Output the [x, y] coordinate of the center of the cell containing the given text.  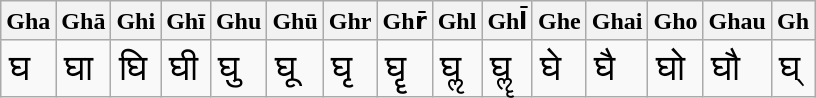
घो [676, 68]
Ghai [617, 21]
Gha [28, 21]
Ghl [457, 21]
घे [559, 68]
घ् [792, 68]
घॣ [508, 68]
Ghā [84, 21]
घि [136, 68]
घा [84, 68]
घॄ [404, 68]
Ghe [559, 21]
Ghi [136, 21]
Gh [792, 21]
Ghr [350, 21]
घृ [350, 68]
घ [28, 68]
घू [295, 68]
Ghu [238, 21]
Ghl̄ [508, 21]
Ghū [295, 21]
Ghau [737, 21]
Ghr̄ [404, 21]
घु [238, 68]
घै [617, 68]
Ghī [186, 21]
घॢ [457, 68]
घौ [737, 68]
घी [186, 68]
Gho [676, 21]
